Extract the (x, y) coordinate from the center of the cell holding the provided text.  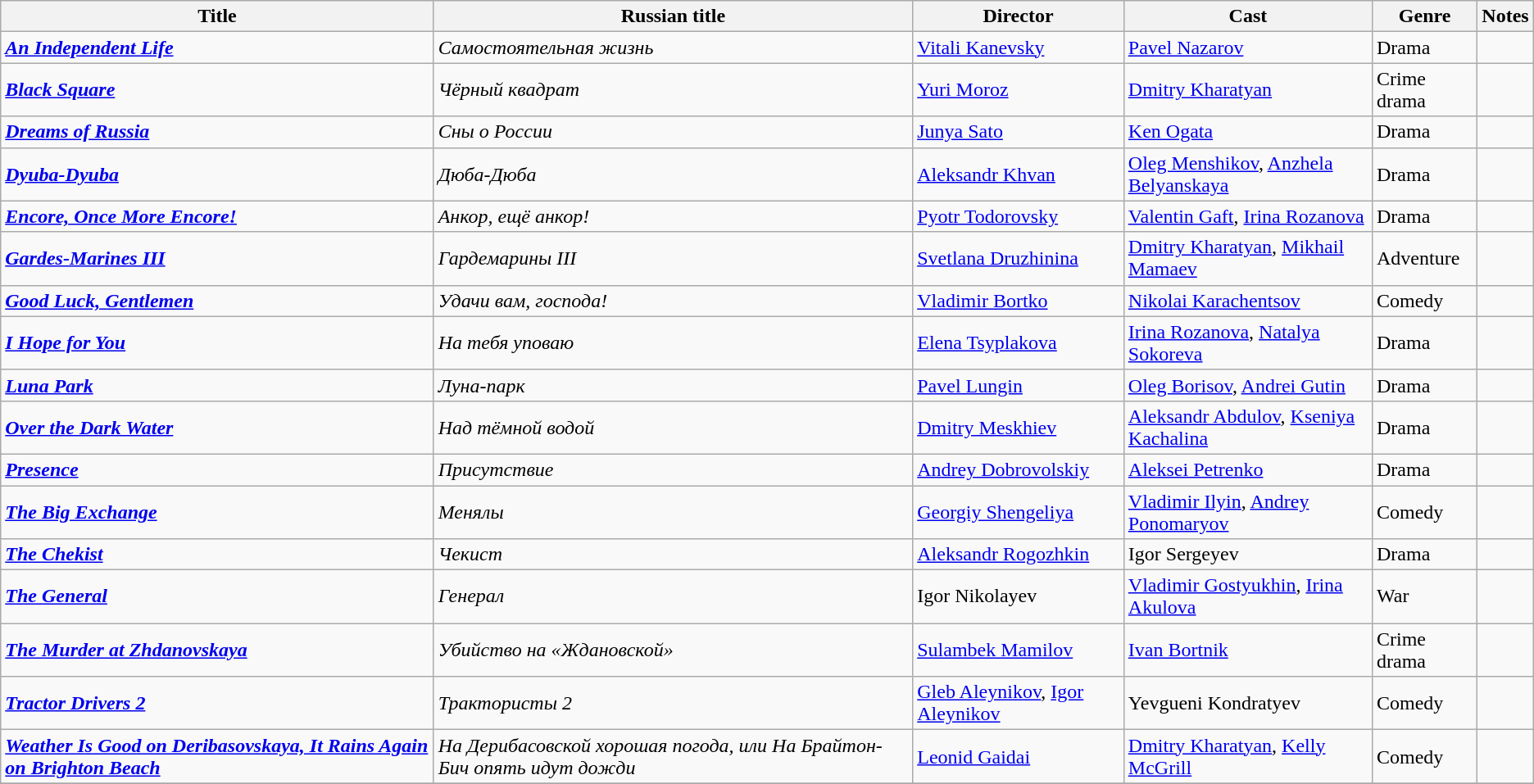
Encore, Once More Encore! (217, 216)
Tractor Drivers 2 (217, 703)
Присутствие (674, 469)
Yevgueni Kondratyev (1247, 703)
Dmitry Meskhiev (1019, 428)
Сны о России (674, 132)
The Chekist (217, 555)
Oleg Menshikov, Anzhela Belyanskaya (1247, 174)
Notes (1505, 16)
Самостоятельная жизнь (674, 48)
Gleb Aleynikov, Igor Aleynikov (1019, 703)
Svetlana Druzhinina (1019, 259)
Удачи вам, господа! (674, 301)
Aleksandr Abdulov, Kseniya Kachalina (1247, 428)
Aleksandr Khvan (1019, 174)
Анкор, ещё анкор! (674, 216)
Andrey Dobrovolskiy (1019, 469)
Good Luck, Gentlemen (217, 301)
Генерал (674, 596)
Dyuba-Dyuba (217, 174)
Чёрный квадрат (674, 90)
Гардемарины III (674, 259)
Луна-парк (674, 385)
Pyotr Todorovsky (1019, 216)
Oleg Borisov, Andrei Gutin (1247, 385)
Vladimir Gostyukhin, Irina Akulova (1247, 596)
Over the Dark Water (217, 428)
Ken Ogata (1247, 132)
The General (217, 596)
Adventure (1424, 259)
Irina Rozanova, Natalya Sokoreva (1247, 342)
Dmitry Kharatyan, Kelly McGrill (1247, 757)
Pavel Lungin (1019, 385)
Pavel Nazarov (1247, 48)
Чекист (674, 555)
Director (1019, 16)
Dreams of Russia (217, 132)
Nikolai Karachentsov (1247, 301)
Title (217, 16)
Дюба-Дюба (674, 174)
Leonid Gaidai (1019, 757)
Убийство на «Ждановской» (674, 650)
Georgiy Shengeliya (1019, 511)
An Independent Life (217, 48)
Weather Is Good on Deribasovskaya, It Rains Again on Brighton Beach (217, 757)
War (1424, 596)
Junya Sato (1019, 132)
Менялы (674, 511)
Cast (1247, 16)
Dmitry Kharatyan (1247, 90)
Над тёмной водой (674, 428)
Igor Sergeyev (1247, 555)
Aleksei Petrenko (1247, 469)
The Murder at Zhdanovskaya (217, 650)
The Big Exchange (217, 511)
Black Square (217, 90)
Genre (1424, 16)
Luna Park (217, 385)
Russian title (674, 16)
На Дерибасовской хорошая погода, или На Брайтон-Бич опять идут дожди (674, 757)
Igor Nikolayev (1019, 596)
Elena Tsyplakova (1019, 342)
I Hope for You (217, 342)
Трактористы 2 (674, 703)
Aleksandr Rogozhkin (1019, 555)
Vladimir Bortko (1019, 301)
Vitali Kanevsky (1019, 48)
Gardes-Marines III (217, 259)
На тебя уповаю (674, 342)
Valentin Gaft, Irina Rozanova (1247, 216)
Ivan Bortnik (1247, 650)
Yuri Moroz (1019, 90)
Sulambek Mamilov (1019, 650)
Dmitry Kharatyan, Mikhail Mamaev (1247, 259)
Presence (217, 469)
Vladimir Ilyin, Andrey Ponomaryov (1247, 511)
